Extract the (x, y) coordinate from the center of the cell holding the provided text.  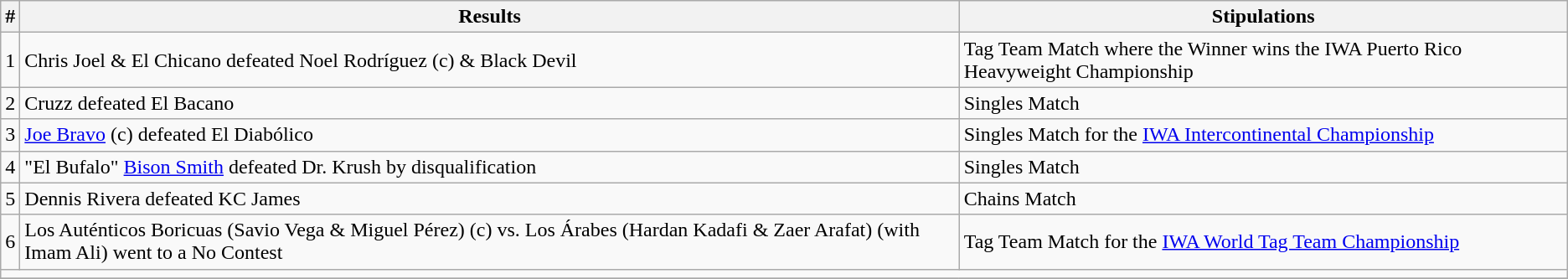
5 (10, 199)
"El Bufalo" Bison Smith defeated Dr. Krush by disqualification (489, 167)
Chains Match (1263, 199)
6 (10, 241)
Singles Match for the IWA Intercontinental Championship (1263, 135)
1 (10, 60)
Stipulations (1263, 17)
# (10, 17)
Cruzz defeated El Bacano (489, 103)
Joe Bravo (c) defeated El Diabólico (489, 135)
Tag Team Match for the IWA World Tag Team Championship (1263, 241)
2 (10, 103)
4 (10, 167)
Results (489, 17)
3 (10, 135)
Tag Team Match where the Winner wins the IWA Puerto Rico Heavyweight Championship (1263, 60)
Los Auténticos Boricuas (Savio Vega & Miguel Pérez) (c) vs. Los Árabes (Hardan Kadafi & Zaer Arafat) (with Imam Ali) went to a No Contest (489, 241)
Chris Joel & El Chicano defeated Noel Rodríguez (c) & Black Devil (489, 60)
Dennis Rivera defeated KC James (489, 199)
